Determine the (X, Y) coordinate at the center of the cell enclosing the given text.  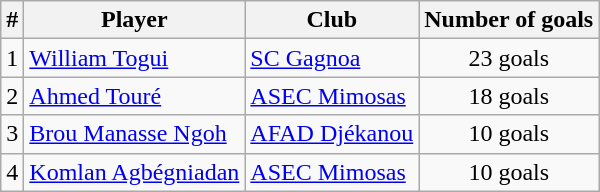
Number of goals (509, 20)
1 (12, 58)
18 goals (509, 96)
3 (12, 134)
AFAD Djékanou (332, 134)
2 (12, 96)
Player (134, 20)
23 goals (509, 58)
# (12, 20)
Brou Manasse Ngoh (134, 134)
William Togui (134, 58)
Komlan Agbégniadan (134, 172)
SC Gagnoa (332, 58)
4 (12, 172)
Ahmed Touré (134, 96)
Club (332, 20)
